Provide the (X, Y) coordinate of the cell's center where the given text is located.  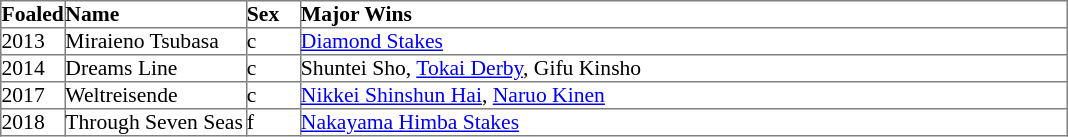
Sex (273, 14)
Major Wins (683, 14)
Name (156, 14)
Shuntei Sho, Tokai Derby, Gifu Kinsho (683, 68)
Through Seven Seas (156, 122)
f (273, 122)
Dreams Line (156, 68)
Nikkei Shinshun Hai, Naruo Kinen (683, 96)
Nakayama Himba Stakes (683, 122)
2013 (33, 42)
Weltreisende (156, 96)
Diamond Stakes (683, 42)
Foaled (33, 14)
2017 (33, 96)
2018 (33, 122)
2014 (33, 68)
Miraieno Tsubasa (156, 42)
